Output the (x, y) coordinate of the center of the cell containing the given text.  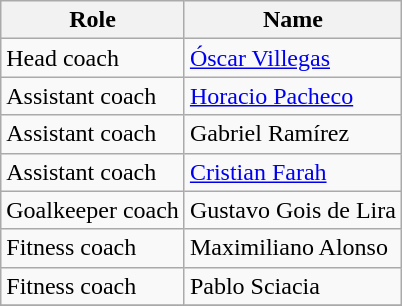
Name (292, 20)
Cristian Farah (292, 172)
Role (93, 20)
Head coach (93, 58)
Óscar Villegas (292, 58)
Goalkeeper coach (93, 210)
Horacio Pacheco (292, 96)
Maximiliano Alonso (292, 248)
Pablo Sciacia (292, 286)
Gustavo Gois de Lira (292, 210)
Gabriel Ramírez (292, 134)
